From the cell containing the given text, extract its center point as [x, y] coordinate. 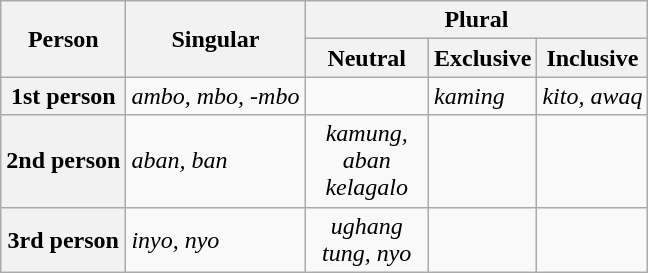
Person [64, 39]
ambo, mbo, -mbo [216, 96]
Neutral [367, 58]
1st person [64, 96]
Plural [476, 20]
3rd person [64, 240]
2nd person [64, 161]
aban, ban [216, 161]
kito, awaq [592, 96]
inyo, nyo [216, 240]
kamung, aban kelagalo [367, 161]
ughang tung, nyo [367, 240]
Inclusive [592, 58]
Singular [216, 39]
Exclusive [482, 58]
kaming [482, 96]
